Pinpoint the cell where the given text exists, returning its (x, y) midpoint coordinate. 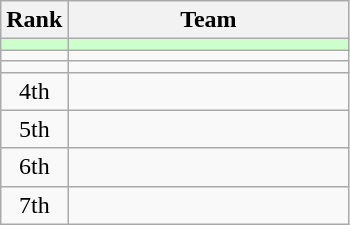
Rank (34, 20)
7th (34, 205)
4th (34, 91)
6th (34, 167)
Team (208, 20)
5th (34, 129)
